Output the (x, y) coordinate of the center of the cell containing the given text.  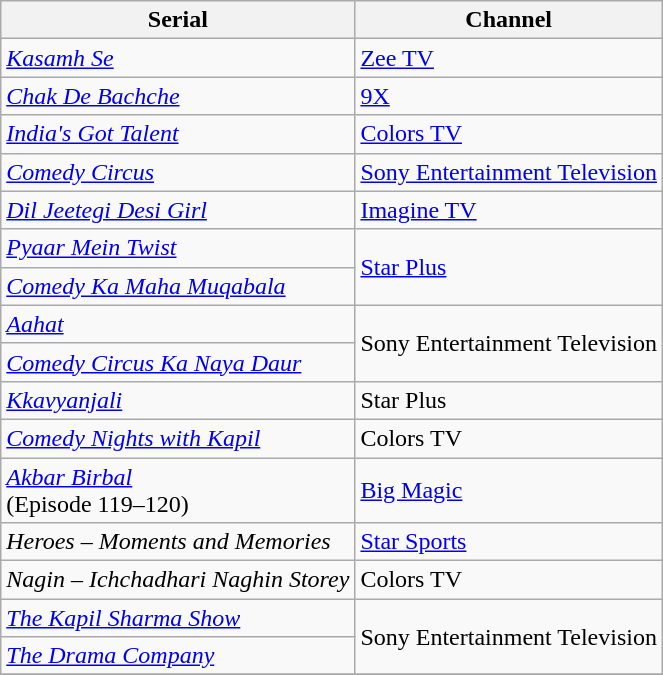
Dil Jeetegi Desi Girl (178, 210)
Kasamh Se (178, 58)
Serial (178, 20)
Zee TV (509, 58)
9X (509, 96)
Akbar Birbal (Episode 119–120) (178, 490)
Aahat (178, 324)
Pyaar Mein Twist (178, 248)
Chak De Bachche (178, 96)
Channel (509, 20)
Star Sports (509, 542)
Big Magic (509, 490)
Nagin – Ichchadhari Naghin Storey (178, 580)
Comedy Ka Maha Muqabala (178, 286)
The Kapil Sharma Show (178, 618)
The Drama Company (178, 656)
Kkavyanjali (178, 400)
Comedy Circus (178, 172)
Comedy Nights with Kapil (178, 438)
Comedy Circus Ka Naya Daur (178, 362)
Heroes – Moments and Memories (178, 542)
Imagine TV (509, 210)
India's Got Talent (178, 134)
